Search for the cell housing the specified text and yield its (x, y) center coordinate. 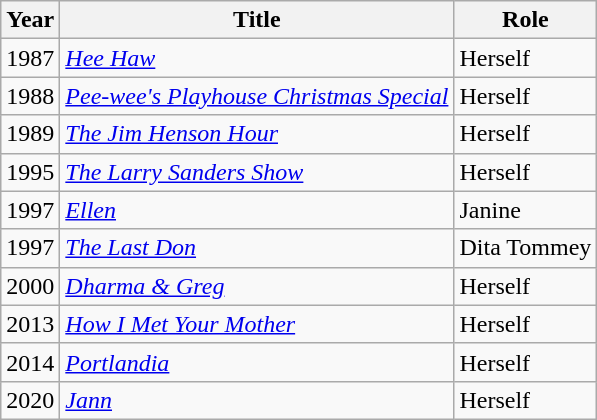
Role (526, 20)
Janine (526, 210)
2014 (30, 362)
1995 (30, 172)
1987 (30, 58)
Dita Tommey (526, 248)
The Last Don (257, 248)
Year (30, 20)
Title (257, 20)
Portlandia (257, 362)
Pee-wee's Playhouse Christmas Special (257, 96)
The Jim Henson Hour (257, 134)
2000 (30, 286)
2020 (30, 400)
1988 (30, 96)
Ellen (257, 210)
Jann (257, 400)
How I Met Your Mother (257, 324)
1989 (30, 134)
Hee Haw (257, 58)
2013 (30, 324)
Dharma & Greg (257, 286)
The Larry Sanders Show (257, 172)
